For the text-containing cell, return its midpoint in (x, y) coordinate format. 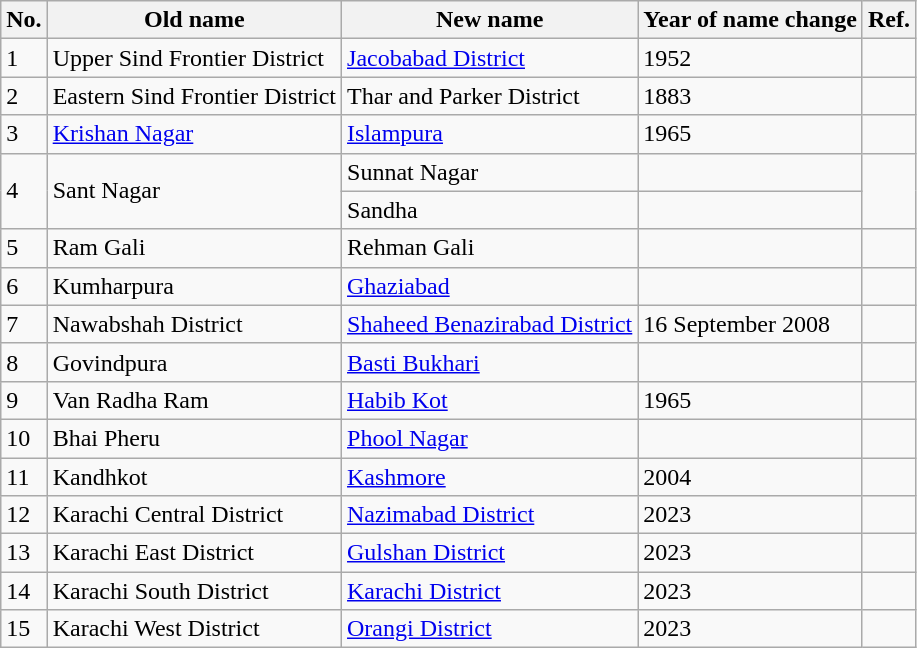
New name (490, 20)
Basti Bukhari (490, 362)
Upper Sind Frontier District (194, 58)
Year of name change (750, 20)
4 (24, 191)
7 (24, 324)
6 (24, 286)
1952 (750, 58)
Kashmore (490, 477)
Ref. (888, 20)
Ghaziabad (490, 286)
Karachi Central District (194, 515)
Karachi District (490, 591)
Old name (194, 20)
Rehman Gali (490, 248)
Orangi District (490, 629)
Shaheed Benazirabad District (490, 324)
3 (24, 134)
5 (24, 248)
Krishan Nagar (194, 134)
11 (24, 477)
Nawabshah District (194, 324)
8 (24, 362)
Eastern Sind Frontier District (194, 96)
12 (24, 515)
2004 (750, 477)
Gulshan District (490, 553)
10 (24, 438)
15 (24, 629)
Sandha (490, 210)
Bhai Pheru (194, 438)
Thar and Parker District (490, 96)
1883 (750, 96)
Kandhkot (194, 477)
Habib Kot (490, 400)
Islampura (490, 134)
Phool Nagar (490, 438)
No. (24, 20)
Sant Nagar (194, 191)
Ram Gali (194, 248)
9 (24, 400)
Karachi East District (194, 553)
1 (24, 58)
Nazimabad District (490, 515)
Van Radha Ram (194, 400)
13 (24, 553)
16 September 2008 (750, 324)
2 (24, 96)
Kumharpura (194, 286)
Jacobabad District (490, 58)
14 (24, 591)
Govindpura (194, 362)
Sunnat Nagar (490, 172)
Karachi West District (194, 629)
Karachi South District (194, 591)
